Capture the cell that displays the provided text and extract its (x, y) central coordinate. 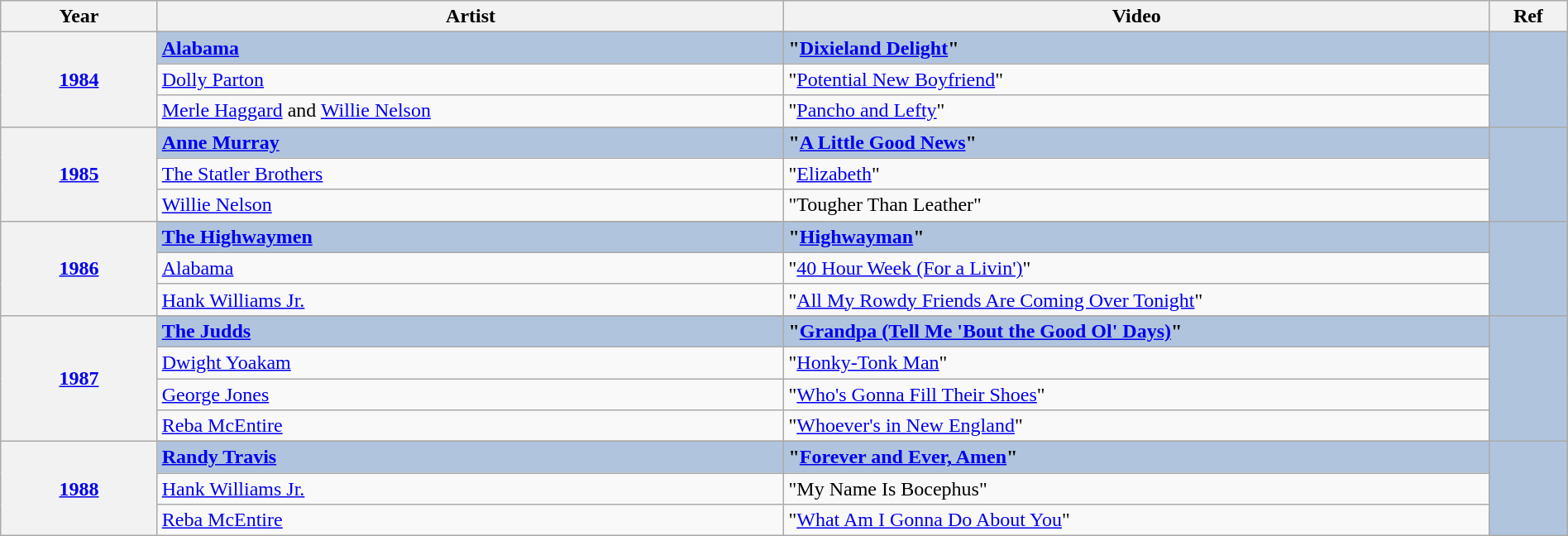
Ref (1528, 17)
"Dixieland Delight" (1136, 48)
Video (1136, 17)
"What Am I Gonna Do About You" (1136, 520)
"Honky-Tonk Man" (1136, 362)
"My Name Is Bocephus" (1136, 489)
1984 (79, 79)
"Potential New Boyfriend" (1136, 79)
1986 (79, 268)
1987 (79, 378)
Merle Haggard and Willie Nelson (471, 111)
The Judds (471, 331)
"Tougher Than Leather" (1136, 205)
George Jones (471, 395)
"Grandpa (Tell Me 'Bout the Good Ol' Days)" (1136, 331)
Year (79, 17)
1988 (79, 489)
"Whoever's in New England" (1136, 426)
"Who's Gonna Fill Their Shoes" (1136, 395)
"40 Hour Week (For a Livin')" (1136, 268)
"Highwayman" (1136, 237)
Randy Travis (471, 457)
"Elizabeth" (1136, 174)
Artist (471, 17)
"Forever and Ever, Amen" (1136, 457)
The Highwaymen (471, 237)
"Pancho and Lefty" (1136, 111)
Dolly Parton (471, 79)
Dwight Yoakam (471, 362)
"A Little Good News" (1136, 142)
Anne Murray (471, 142)
"All My Rowdy Friends Are Coming Over Tonight" (1136, 299)
1985 (79, 174)
Willie Nelson (471, 205)
The Statler Brothers (471, 174)
